Return [X, Y] of the center of cell containing provided text 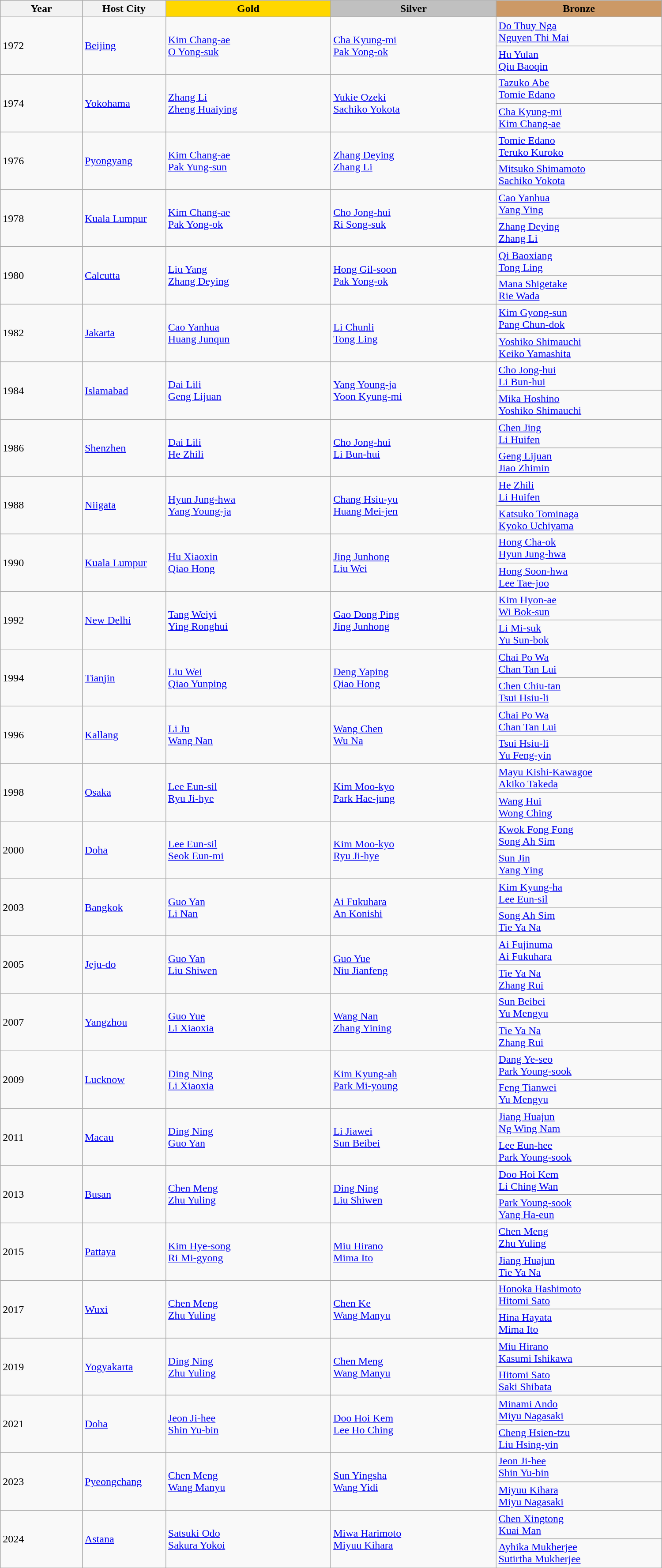
2013 [41, 1194]
Islamabad [124, 391]
Cha Kyung-mi Kim Chang-ae [579, 117]
Kim Moo-kyo Ryu Ji-hye [414, 850]
Year [41, 9]
Wang Nan Zhang Yining [414, 1022]
Yangzhou [124, 1022]
1998 [41, 792]
Miwa Harimoto Miyuu Kihara [414, 1539]
Hong Cha-ok Hyun Jung-hwa [579, 548]
1992 [41, 620]
Gold [248, 9]
Kallang [124, 735]
Mayu Kishi-Kawagoe Akiko Takeda [579, 778]
Qi Baoxiang Tong Ling [579, 261]
Guo Yue Li Xiaoxia [248, 1022]
2024 [41, 1539]
Minami Ando Miyu Nagasaki [579, 1410]
2023 [41, 1482]
Ding Ning Zhu Yuling [248, 1367]
Sun Jin Yang Ying [579, 864]
Yoshiko Shimauchi Keiko Yamashita [579, 347]
Miu Hirano Kasumi Ishikawa [579, 1352]
Li Mi-suk Yu Sun-bok [579, 635]
2000 [41, 850]
Ding Ning Guo Yan [248, 1137]
Mana Shigetake Rie Wada [579, 290]
Doo Hoi Kem Li Ching Wan [579, 1180]
Pyeongchang [124, 1482]
Song Ah Sim Tie Ya Na [579, 921]
Tazuko Abe Tomie Edano [579, 89]
Jiang Huajun Tie Ya Na [579, 1266]
Hu Yulan Qiu Baoqin [579, 60]
2017 [41, 1309]
He Zhili Li Huifen [579, 491]
Niigata [124, 505]
Tsui Hsiu-li Yu Feng-yin [579, 749]
Guo Yan Li Nan [248, 907]
Tomie Edano Teruko Kuroko [579, 147]
Kim Chang-ae Pak Yung-sun [248, 161]
1976 [41, 161]
Kim Moo-kyo Park Hae-jung [414, 792]
Astana [124, 1539]
New Delhi [124, 620]
Gao Dong Ping Jing Junhong [414, 620]
Tang Weiyi Ying Ronghui [248, 620]
Yukie Ozeki Sachiko Yokota [414, 103]
Jiang Huajun Ng Wing Nam [579, 1123]
Kim Chang-ae O Yong-suk [248, 46]
Kim Hye-song Ri Mi-gyong [248, 1252]
Kim Hyon-ae Wi Bok-sun [579, 605]
1972 [41, 46]
Cheng Hsien-tzu Liu Hsing-yin [579, 1439]
Busan [124, 1194]
Jing Junhong Liu Wei [414, 563]
2015 [41, 1252]
Cho Jong-hui Ri Song-suk [414, 218]
1980 [41, 275]
Bangkok [124, 907]
Hong Soon-hwa Lee Tae-joo [579, 577]
1984 [41, 391]
Osaka [124, 792]
Zhang Li Zheng Huaiying [248, 103]
Ding Ning Li Xiaoxia [248, 1079]
Shenzhen [124, 448]
Hu Xiaoxin Qiao Hong [248, 563]
Kim Chang-ae Pak Yong-ok [248, 218]
Liu Yang Zhang Deying [248, 275]
1988 [41, 505]
1982 [41, 333]
2011 [41, 1137]
Chen Ke Wang Manyu [414, 1309]
Kwok Fong Fong Song Ah Sim [579, 836]
Tianjin [124, 677]
Chen Xingtong Kuai Man [579, 1524]
Sun Beibei Yu Mengyu [579, 1008]
Geng Lijuan Jiao Zhimin [579, 463]
Pyongyang [124, 161]
Do Thuy Nga Nguyen Thi Mai [579, 32]
2019 [41, 1367]
Jeju-do [124, 965]
Honoka Hashimoto Hitomi Sato [579, 1295]
1990 [41, 563]
2021 [41, 1424]
Deng Yaping Qiao Hong [414, 677]
Yokohama [124, 103]
Kim Gyong-sun Pang Chun-dok [579, 319]
Sun Yingsha Wang Yidi [414, 1482]
Kim Kyung-ah Park Mi-young [414, 1079]
1994 [41, 677]
Cao Yanhua Huang Junqun [248, 333]
Miu Hirano Mima Ito [414, 1252]
Calcutta [124, 275]
2007 [41, 1022]
Beijing [124, 46]
Macau [124, 1137]
Park Young-sook Yang Ha-eun [579, 1208]
Chen Chiu-tan Tsui Hsiu-li [579, 692]
Guo Yan Liu Shiwen [248, 965]
Hina Hayata Mima Ito [579, 1324]
Silver [414, 9]
Doo Hoi Kem Lee Ho Ching [414, 1424]
Ai Fujinuma Ai Fukuhara [579, 951]
Chen Jing Li Huifen [579, 433]
Chang Hsiu-yu Huang Mei-jen [414, 505]
Yogyakarta [124, 1367]
Yang Young-ja Yoon Kyung-mi [414, 391]
Miyuu Kihara Miyu Nagasaki [579, 1496]
Feng Tianwei Yu Mengyu [579, 1094]
Liu Wei Qiao Yunping [248, 677]
Lee Eun-sil Ryu Ji-hye [248, 792]
Lee Eun-hee Park Young-sook [579, 1151]
Katsuko Tominaga Kyoko Uchiyama [579, 520]
1974 [41, 103]
Hyun Jung-hwa Yang Young-ja [248, 505]
Mika Hoshino Yoshiko Shimauchi [579, 405]
Li Ju Wang Nan [248, 735]
Wang Chen Wu Na [414, 735]
1986 [41, 448]
Lee Eun-sil Seok Eun-mi [248, 850]
Dai Lili He Zhili [248, 448]
Dang Ye-seo Park Young-sook [579, 1065]
Ai Fukuhara An Konishi [414, 907]
2003 [41, 907]
Guo Yue Niu Jianfeng [414, 965]
Cao Yanhua Yang Ying [579, 204]
2009 [41, 1079]
Wang Hui Wong Ching [579, 807]
2005 [41, 965]
Hitomi Sato Saki Shibata [579, 1381]
Li Chunli Tong Ling [414, 333]
Host City [124, 9]
Pattaya [124, 1252]
Wuxi [124, 1309]
Li Jiawei Sun Beibei [414, 1137]
Mitsuko Shimamoto Sachiko Yokota [579, 175]
1978 [41, 218]
Satsuki Odo Sakura Yokoi [248, 1539]
Jakarta [124, 333]
Lucknow [124, 1079]
Ayhika Mukherjee Sutirtha Mukherjee [579, 1553]
1996 [41, 735]
Cha Kyung-mi Pak Yong-ok [414, 46]
Dai Lili Geng Lijuan [248, 391]
Hong Gil-soon Pak Yong-ok [414, 275]
Bronze [579, 9]
Ding Ning Liu Shiwen [414, 1194]
Kim Kyung-ha Lee Eun-sil [579, 893]
